From the cell containing the given text, extract its center point as [X, Y] coordinate. 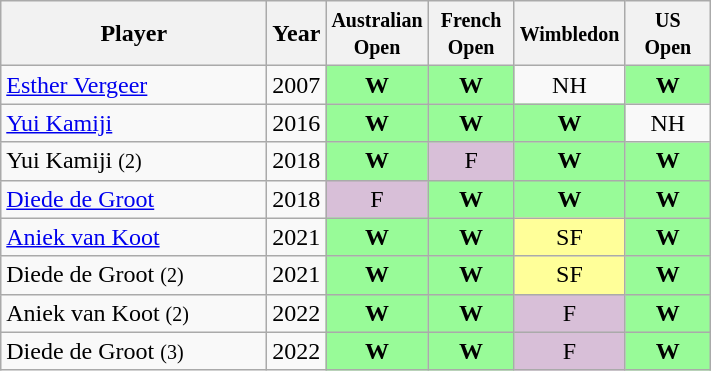
Diede de Groot (2) [134, 275]
French Open [471, 34]
US Open [668, 34]
Year [296, 34]
Diede de Groot (3) [134, 351]
Aniek van Koot (2) [134, 313]
Australian Open [377, 34]
Aniek van Koot [134, 237]
2007 [296, 85]
Diede de Groot [134, 199]
2016 [296, 123]
Esther Vergeer [134, 85]
Wimbledon [570, 34]
Yui Kamiji (2) [134, 161]
Yui Kamiji [134, 123]
Player [134, 34]
